Search for the cell housing the specified text and yield its (X, Y) center coordinate. 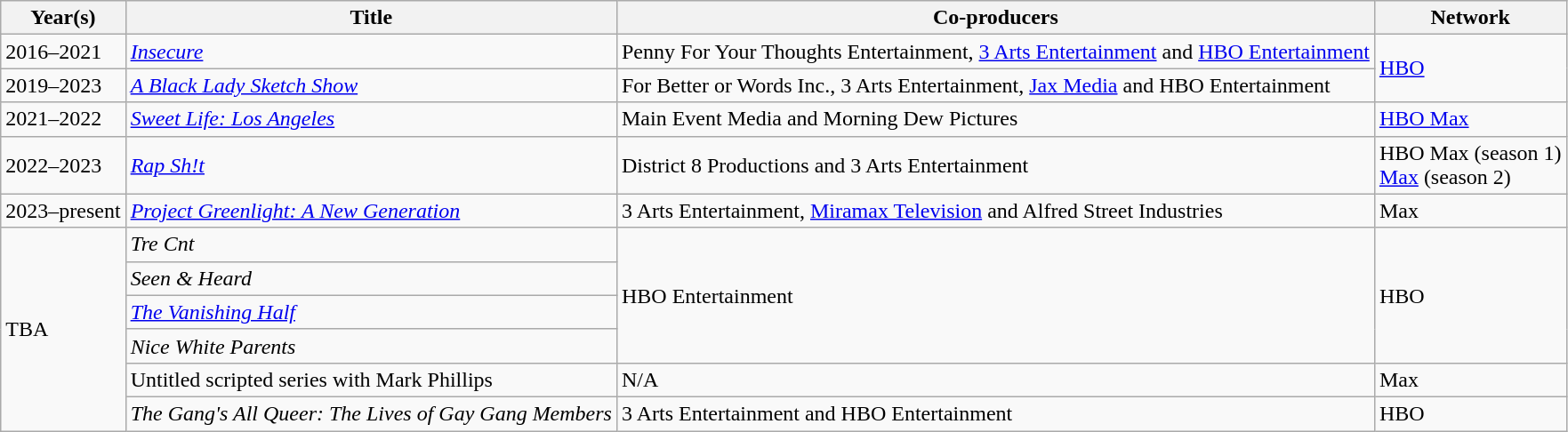
Tre Cnt (371, 244)
HBO Max (season 1)Max (season 2) (1470, 165)
District 8 Productions and 3 Arts Entertainment (995, 165)
HBO Entertainment (995, 295)
Insecure (371, 52)
3 Arts Entertainment and HBO Entertainment (995, 413)
Seen & Heard (371, 278)
Sweet Life: Los Angeles (371, 119)
Title (371, 18)
Project Greenlight: A New Generation (371, 211)
For Better or Words Inc., 3 Arts Entertainment, Jax Media and HBO Entertainment (995, 85)
2023–present (63, 211)
The Gang's All Queer: The Lives of Gay Gang Members (371, 413)
Untitled scripted series with Mark Phillips (371, 380)
2021–2022 (63, 119)
Nice White Parents (371, 346)
Network (1470, 18)
Penny For Your Thoughts Entertainment, 3 Arts Entertainment and HBO Entertainment (995, 52)
2019–2023 (63, 85)
Year(s) (63, 18)
Rap Sh!t (371, 165)
A Black Lady Sketch Show (371, 85)
N/A (995, 380)
2016–2021 (63, 52)
TBA (63, 329)
Main Event Media and Morning Dew Pictures (995, 119)
3 Arts Entertainment, Miramax Television and Alfred Street Industries (995, 211)
The Vanishing Half (371, 312)
HBO Max (1470, 119)
2022–2023 (63, 165)
Co-producers (995, 18)
